Capture the cell that displays the provided text and extract its [X, Y] central coordinate. 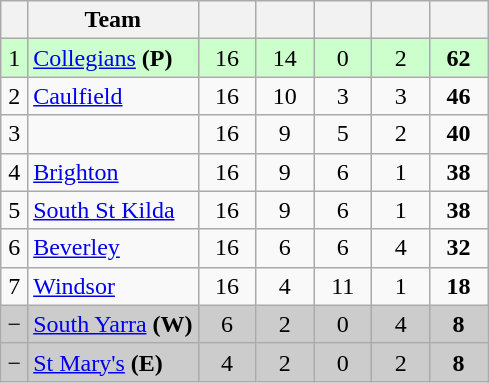
Beverley [113, 248]
St Mary's (E) [113, 362]
11 [343, 286]
32 [459, 248]
62 [459, 58]
South St Kilda [113, 210]
14 [285, 58]
Brighton [113, 172]
Caulfield [113, 96]
7 [14, 286]
Team [113, 20]
Windsor [113, 286]
18 [459, 286]
Collegians (P) [113, 58]
40 [459, 134]
South Yarra (W) [113, 324]
10 [285, 96]
46 [459, 96]
